Return the (X, Y) coordinate for the center point of the cell that contains the specified text.  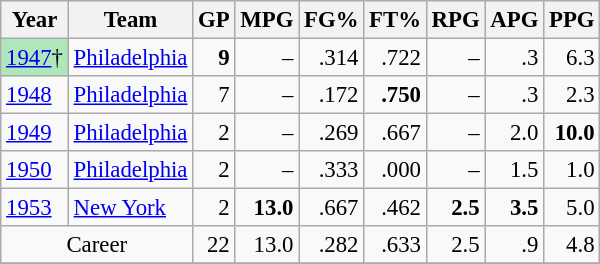
1948 (35, 95)
.9 (514, 245)
.282 (332, 245)
Career (97, 245)
1950 (35, 170)
4.8 (572, 245)
2.3 (572, 95)
6.3 (572, 58)
10.0 (572, 133)
1953 (35, 208)
.722 (396, 58)
3.5 (514, 208)
1.0 (572, 170)
RPG (456, 20)
.172 (332, 95)
MPG (267, 20)
FG% (332, 20)
.000 (396, 170)
PPG (572, 20)
.633 (396, 245)
.462 (396, 208)
Team (130, 20)
5.0 (572, 208)
New York (130, 208)
7 (214, 95)
9 (214, 58)
GP (214, 20)
.314 (332, 58)
2.0 (514, 133)
.750 (396, 95)
1947† (35, 58)
APG (514, 20)
FT% (396, 20)
1.5 (514, 170)
1949 (35, 133)
22 (214, 245)
Year (35, 20)
.333 (332, 170)
.269 (332, 133)
